Find where the given text appears and provide that cell's center as [X, Y] coordinate. 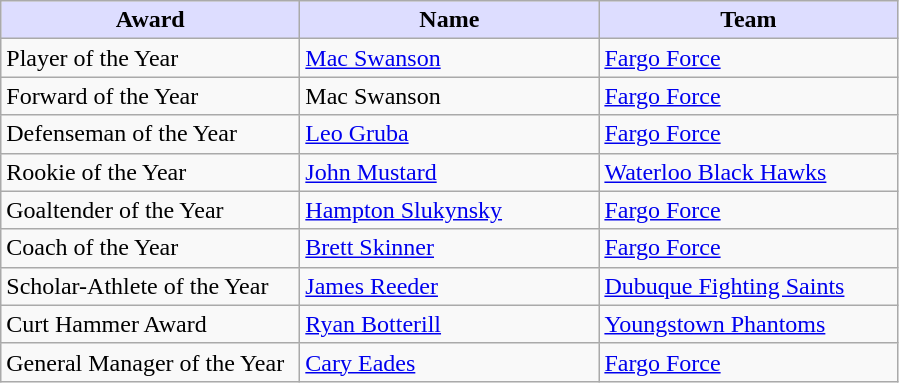
Coach of the Year [150, 248]
Cary Eades [450, 362]
Forward of the Year [150, 96]
Youngstown Phantoms [748, 324]
Ryan Botterill [450, 324]
Goaltender of the Year [150, 210]
Hampton Slukynsky [450, 210]
Waterloo Black Hawks [748, 172]
John Mustard [450, 172]
Brett Skinner [450, 248]
Defenseman of the Year [150, 134]
Rookie of the Year [150, 172]
James Reeder [450, 286]
Curt Hammer Award [150, 324]
Team [748, 20]
Leo Gruba [450, 134]
General Manager of the Year [150, 362]
Scholar-Athlete of the Year [150, 286]
Name [450, 20]
Dubuque Fighting Saints [748, 286]
Player of the Year [150, 58]
Award [150, 20]
